For the text-containing cell, return its midpoint in (X, Y) coordinate format. 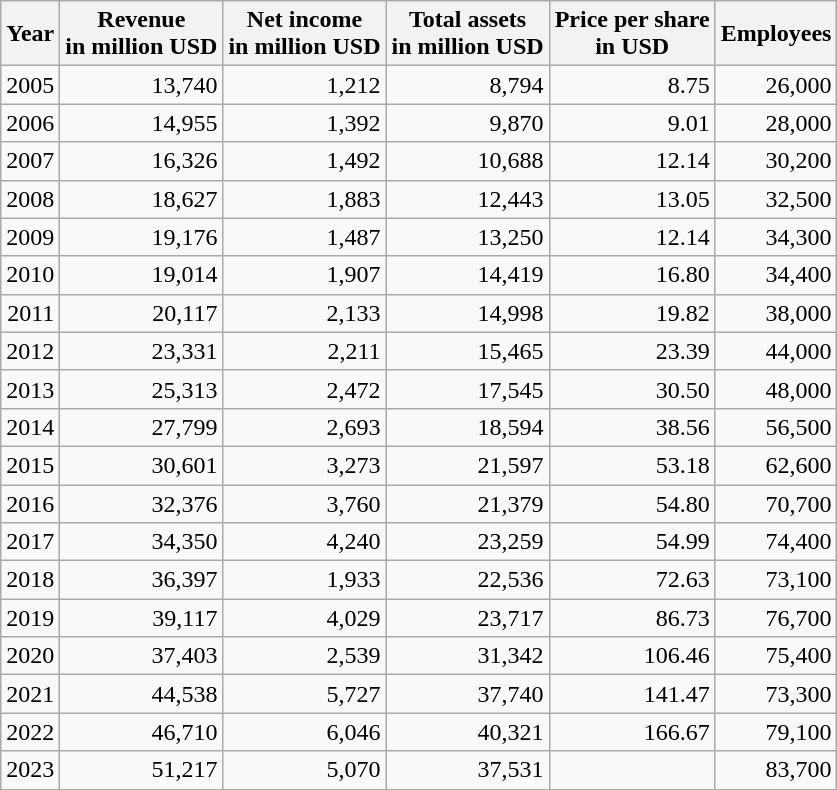
2017 (30, 542)
2005 (30, 85)
5,070 (304, 770)
15,465 (468, 351)
2012 (30, 351)
22,536 (468, 580)
2008 (30, 199)
4,029 (304, 618)
30.50 (632, 389)
2,693 (304, 427)
5,727 (304, 694)
2023 (30, 770)
75,400 (776, 656)
38.56 (632, 427)
62,600 (776, 465)
16.80 (632, 275)
16,326 (142, 161)
2,133 (304, 313)
2009 (30, 237)
13,740 (142, 85)
1,392 (304, 123)
44,000 (776, 351)
30,200 (776, 161)
2007 (30, 161)
39,117 (142, 618)
1,907 (304, 275)
2011 (30, 313)
38,000 (776, 313)
32,500 (776, 199)
37,403 (142, 656)
34,350 (142, 542)
2014 (30, 427)
2010 (30, 275)
8,794 (468, 85)
106.46 (632, 656)
19,176 (142, 237)
27,799 (142, 427)
2,211 (304, 351)
40,321 (468, 732)
8.75 (632, 85)
3,760 (304, 503)
4,240 (304, 542)
12,443 (468, 199)
19,014 (142, 275)
30,601 (142, 465)
25,313 (142, 389)
19.82 (632, 313)
34,300 (776, 237)
Employees (776, 34)
2015 (30, 465)
2006 (30, 123)
14,998 (468, 313)
72.63 (632, 580)
31,342 (468, 656)
Price per sharein USD (632, 34)
73,100 (776, 580)
28,000 (776, 123)
Total assetsin million USD (468, 34)
23.39 (632, 351)
23,331 (142, 351)
20,117 (142, 313)
1,883 (304, 199)
70,700 (776, 503)
1,212 (304, 85)
2016 (30, 503)
37,531 (468, 770)
2022 (30, 732)
56,500 (776, 427)
2013 (30, 389)
76,700 (776, 618)
13.05 (632, 199)
23,717 (468, 618)
54.99 (632, 542)
2,539 (304, 656)
23,259 (468, 542)
73,300 (776, 694)
18,594 (468, 427)
2021 (30, 694)
14,955 (142, 123)
53.18 (632, 465)
141.47 (632, 694)
6,046 (304, 732)
Revenuein million USD (142, 34)
13,250 (468, 237)
46,710 (142, 732)
17,545 (468, 389)
37,740 (468, 694)
34,400 (776, 275)
54.80 (632, 503)
36,397 (142, 580)
44,538 (142, 694)
32,376 (142, 503)
1,933 (304, 580)
18,627 (142, 199)
26,000 (776, 85)
2018 (30, 580)
2,472 (304, 389)
48,000 (776, 389)
14,419 (468, 275)
3,273 (304, 465)
21,597 (468, 465)
74,400 (776, 542)
2020 (30, 656)
166.67 (632, 732)
83,700 (776, 770)
2019 (30, 618)
1,492 (304, 161)
86.73 (632, 618)
10,688 (468, 161)
79,100 (776, 732)
Year (30, 34)
51,217 (142, 770)
9.01 (632, 123)
1,487 (304, 237)
21,379 (468, 503)
Net incomein million USD (304, 34)
9,870 (468, 123)
